Return the (X, Y) coordinate for the center point of the cell that contains the specified text.  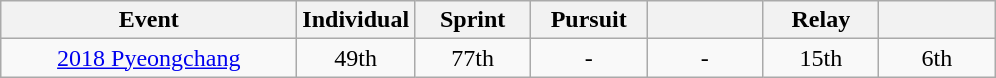
77th (473, 58)
15th (821, 58)
Event (149, 20)
Sprint (473, 20)
49th (356, 58)
2018 Pyeongchang (149, 58)
Relay (821, 20)
Individual (356, 20)
Pursuit (589, 20)
6th (937, 58)
